Provide the [x, y] coordinate of the cell's center where the given text is located.  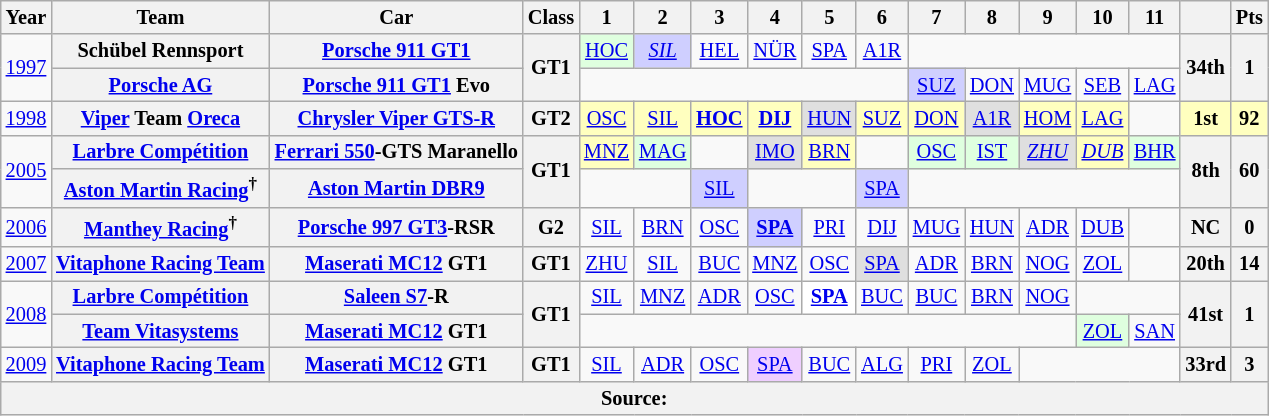
Aston Martin DBR9 [396, 188]
14 [1250, 264]
33rd [1205, 365]
Source: [634, 398]
Year [26, 17]
Saleen S7-R [396, 297]
Pts [1250, 17]
Chrysler Viper GTS-R [396, 118]
92 [1250, 118]
GT2 [551, 118]
HEL [719, 51]
7 [936, 17]
Porsche 997 GT3-RSR [396, 228]
6 [882, 17]
2 [662, 17]
2007 [26, 264]
Ferrari 550-GTS Maranello [396, 152]
41st [1205, 314]
1st [1205, 118]
IMO [774, 152]
MAG [662, 152]
Team [160, 17]
5 [829, 17]
Viper Team Oreca [160, 118]
Manthey Racing† [160, 228]
8th [1205, 172]
Aston Martin Racing† [160, 188]
NC [1205, 228]
Car [396, 17]
34th [1205, 68]
8 [992, 17]
1997 [26, 68]
2006 [26, 228]
20th [1205, 264]
ALG [882, 365]
SAN [1155, 331]
Porsche 911 GT1 Evo [396, 85]
0 [1250, 228]
10 [1102, 17]
1998 [26, 118]
Class [551, 17]
2009 [26, 365]
NÜR [774, 51]
4 [774, 17]
60 [1250, 172]
2005 [26, 172]
Porsche 911 GT1 [396, 51]
G2 [551, 228]
IST [992, 152]
9 [1048, 17]
Team Vitasystems [160, 331]
Schübel Rennsport [160, 51]
11 [1155, 17]
SEB [1102, 85]
HOM [1048, 118]
BHR [1155, 152]
2008 [26, 314]
Porsche AG [160, 85]
